Determine the (X, Y) coordinate at the center of the cell enclosing the given text.  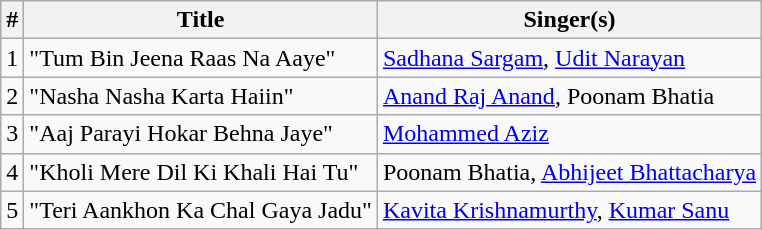
Kavita Krishnamurthy, Kumar Sanu (569, 210)
Title (201, 20)
"Kholi Mere Dil Ki Khali Hai Tu" (201, 172)
2 (12, 96)
# (12, 20)
4 (12, 172)
Sadhana Sargam, Udit Narayan (569, 58)
Singer(s) (569, 20)
"Nasha Nasha Karta Haiin" (201, 96)
Poonam Bhatia, Abhijeet Bhattacharya (569, 172)
5 (12, 210)
Anand Raj Anand, Poonam Bhatia (569, 96)
Mohammed Aziz (569, 134)
"Teri Aankhon Ka Chal Gaya Jadu" (201, 210)
"Aaj Parayi Hokar Behna Jaye" (201, 134)
3 (12, 134)
1 (12, 58)
"Tum Bin Jeena Raas Na Aaye" (201, 58)
